Return the [x, y] coordinate for the center point of the cell that contains the specified text.  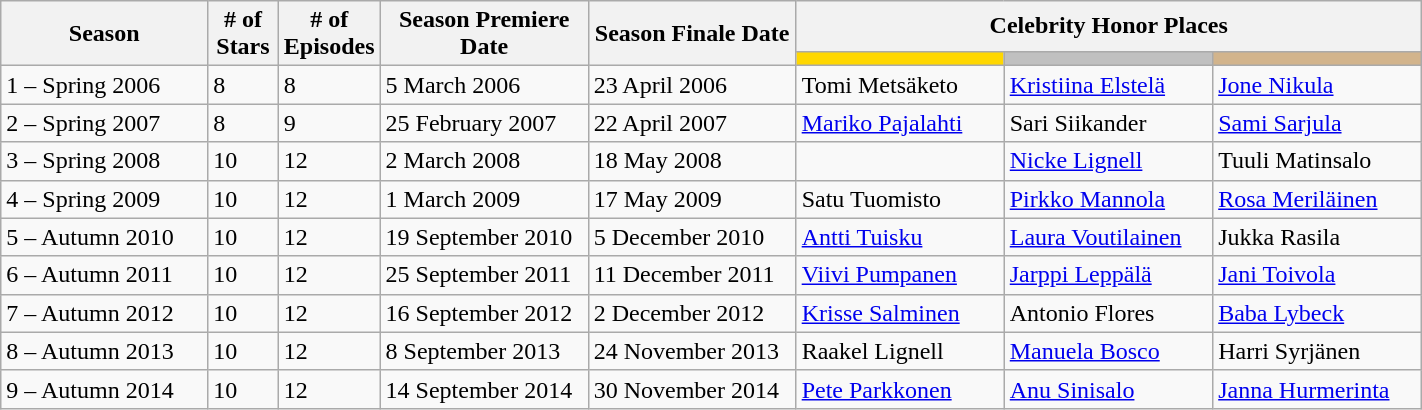
Pirkko Mannola [1108, 199]
Tuuli Matinsalo [1318, 161]
5 December 2010 [692, 237]
Raakel Lignell [900, 351]
5 – Autumn 2010 [104, 237]
Harri Syrjänen [1318, 351]
25 February 2007 [484, 123]
16 September 2012 [484, 313]
Antonio Flores [1108, 313]
Jani Toivola [1318, 275]
22 April 2007 [692, 123]
Season [104, 34]
23 April 2006 [692, 85]
Season Finale Date [692, 34]
Viivi Pumpanen [900, 275]
Kristiina Elstelä [1108, 85]
9 [329, 123]
8 – Autumn 2013 [104, 351]
Mariko Pajalahti [900, 123]
Manuela Bosco [1108, 351]
Jarppi Leppälä [1108, 275]
Satu Tuomisto [900, 199]
2 – Spring 2007 [104, 123]
Janna Hurmerinta [1318, 389]
7 – Autumn 2012 [104, 313]
# ofEpisodes [329, 34]
19 September 2010 [484, 237]
9 – Autumn 2014 [104, 389]
11 December 2011 [692, 275]
30 November 2014 [692, 389]
1 March 2009 [484, 199]
Sami Sarjula [1318, 123]
18 May 2008 [692, 161]
Krisse Salminen [900, 313]
Rosa Meriläinen [1318, 199]
17 May 2009 [692, 199]
Baba Lybeck [1318, 313]
Tomi Metsäketo [900, 85]
Season Premiere Date [484, 34]
Celebrity Honor Places [1108, 26]
Sari Siikander [1108, 123]
Jone Nikula [1318, 85]
1 – Spring 2006 [104, 85]
5 March 2006 [484, 85]
2 March 2008 [484, 161]
25 September 2011 [484, 275]
Jukka Rasila [1318, 237]
14 September 2014 [484, 389]
Pete Parkkonen [900, 389]
Laura Voutilainen [1108, 237]
6 – Autumn 2011 [104, 275]
3 – Spring 2008 [104, 161]
Antti Tuisku [900, 237]
Anu Sinisalo [1108, 389]
2 December 2012 [692, 313]
24 November 2013 [692, 351]
8 September 2013 [484, 351]
# ofStars [244, 34]
4 – Spring 2009 [104, 199]
Nicke Lignell [1108, 161]
